Return [x, y] of the center of cell containing provided text 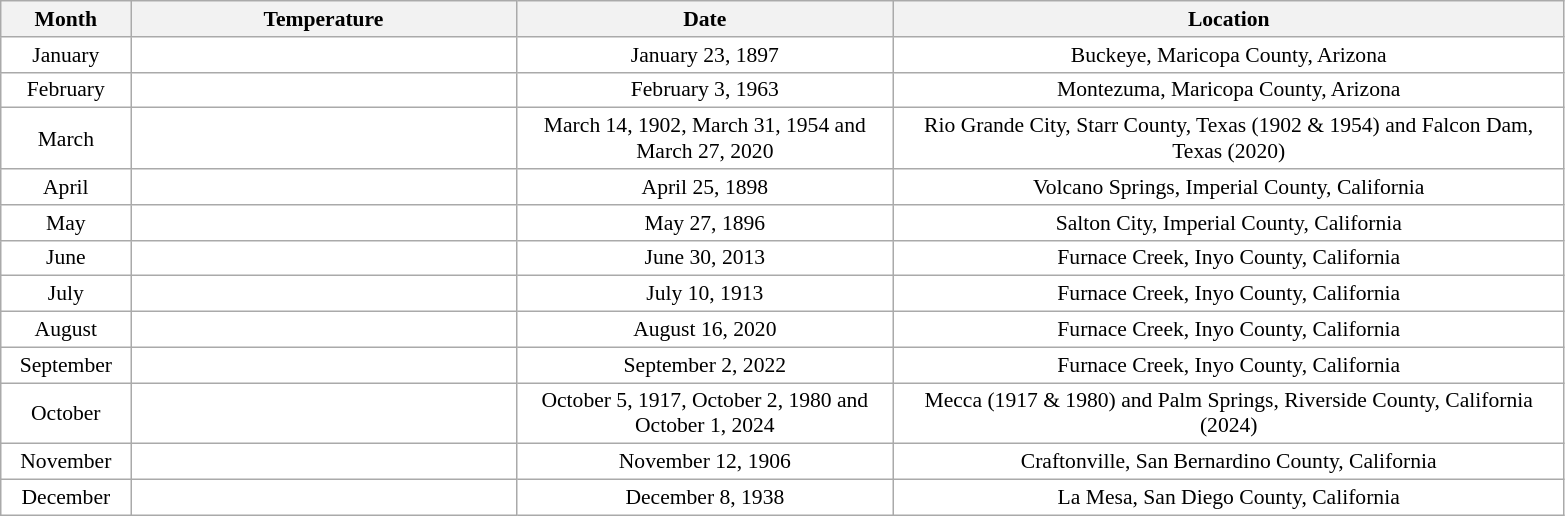
September [66, 365]
March [66, 138]
Mecca (1917 & 1980) and Palm Springs, Riverside County, California (2024) [1229, 414]
July 10, 1913 [705, 294]
January [66, 55]
December 8, 1938 [705, 498]
August [66, 330]
Montezuma, Maricopa County, Arizona [1229, 90]
October [66, 414]
January 23, 1897 [705, 55]
November [66, 462]
April [66, 187]
Location [1229, 19]
August 16, 2020 [705, 330]
February 3, 1963 [705, 90]
Buckeye, Maricopa County, Arizona [1229, 55]
November 12, 1906 [705, 462]
June 30, 2013 [705, 258]
September 2, 2022 [705, 365]
October 5, 1917, October 2, 1980 and October 1, 2024 [705, 414]
March 14, 1902, March 31, 1954 and March 27, 2020 [705, 138]
Craftonville, San Bernardino County, California [1229, 462]
Volcano Springs, Imperial County, California [1229, 187]
Temperature [324, 19]
La Mesa, San Diego County, California [1229, 498]
May 27, 1896 [705, 223]
February [66, 90]
Salton City, Imperial County, California [1229, 223]
December [66, 498]
Rio Grande City, Starr County, Texas (1902 & 1954) and Falcon Dam, Texas (2020) [1229, 138]
June [66, 258]
Date [705, 19]
April 25, 1898 [705, 187]
July [66, 294]
May [66, 223]
Month [66, 19]
